For the text-containing cell, return its midpoint in [x, y] coordinate format. 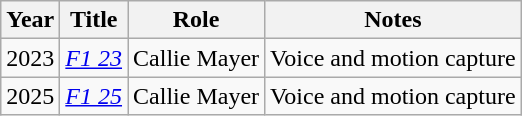
Notes [394, 20]
Title [94, 20]
F1 23 [94, 58]
2025 [30, 96]
Role [196, 20]
F1 25 [94, 96]
Year [30, 20]
2023 [30, 58]
